Scan for the cell matching the given text and deliver its [x, y] coordinate at center. 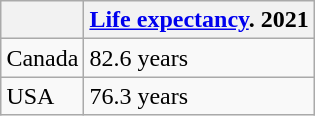
Life expectancy. 2021 [199, 20]
76.3 years [199, 96]
82.6 years [199, 58]
Canada [42, 58]
USA [42, 96]
